Determine the (X, Y) coordinate at the center of the cell enclosing the given text.  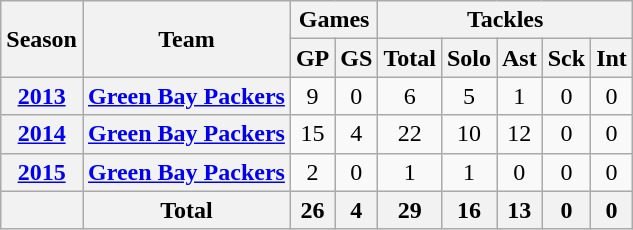
Team (186, 39)
Tackles (506, 20)
12 (519, 134)
2014 (42, 134)
Int (612, 58)
2 (312, 172)
13 (519, 210)
29 (410, 210)
15 (312, 134)
Games (334, 20)
Ast (519, 58)
16 (468, 210)
Sck (566, 58)
Solo (468, 58)
22 (410, 134)
9 (312, 96)
6 (410, 96)
10 (468, 134)
GP (312, 58)
2015 (42, 172)
2013 (42, 96)
Season (42, 39)
26 (312, 210)
5 (468, 96)
GS (356, 58)
